Provide the [X, Y] coordinate of the cell's center where the given text is located.  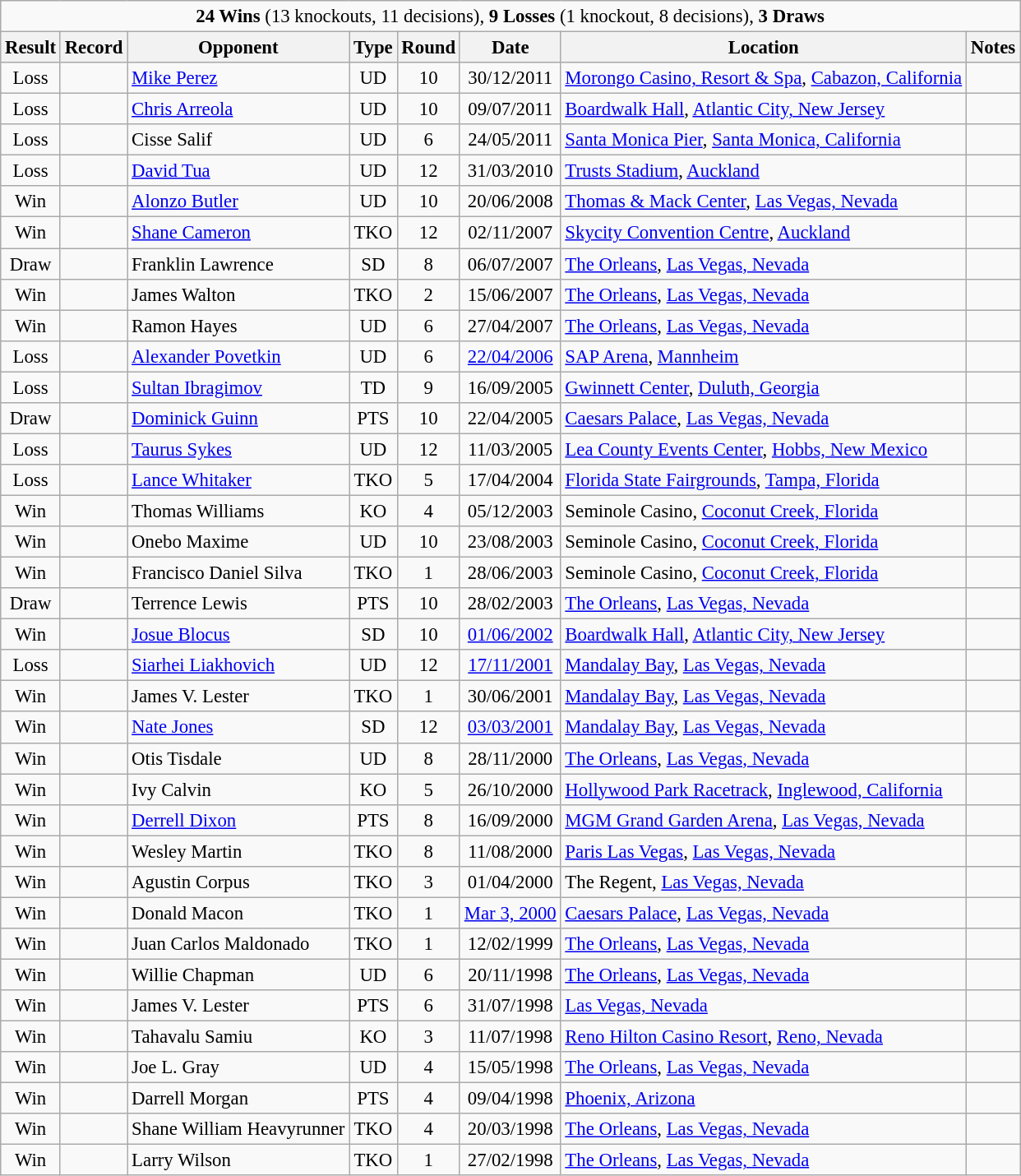
Location [763, 48]
26/10/2000 [510, 789]
Skycity Convention Centre, Auckland [763, 233]
23/08/2003 [510, 542]
Las Vegas, Nevada [763, 1006]
The Regent, Las Vegas, Nevada [763, 882]
Josue Blocus [238, 635]
20/11/1998 [510, 975]
Cisse Salif [238, 140]
Thomas & Mack Center, Las Vegas, Nevada [763, 201]
2 [428, 294]
09/07/2011 [510, 109]
02/11/2007 [510, 233]
Nate Jones [238, 728]
Florida State Fairgrounds, Tampa, Florida [763, 480]
12/02/1999 [510, 944]
09/04/1998 [510, 1099]
Siarhei Liakhovich [238, 665]
22/04/2006 [510, 356]
SAP Arena, Mannheim [763, 356]
31/03/2010 [510, 171]
22/04/2005 [510, 419]
Type [373, 48]
31/07/1998 [510, 1006]
Tahavalu Samiu [238, 1037]
Phoenix, Arizona [763, 1099]
Notes [993, 48]
Ramon Hayes [238, 326]
28/11/2000 [510, 758]
Sultan Ibragimov [238, 387]
Trusts Stadium, Auckland [763, 171]
15/05/1998 [510, 1067]
Otis Tisdale [238, 758]
Hollywood Park Racetrack, Inglewood, California [763, 789]
20/06/2008 [510, 201]
Taurus Sykes [238, 449]
Mike Perez [238, 78]
Terrence Lewis [238, 604]
Chris Arreola [238, 109]
11/03/2005 [510, 449]
Darrell Morgan [238, 1099]
Reno Hilton Casino Resort, Reno, Nevada [763, 1037]
27/02/1998 [510, 1160]
16/09/2000 [510, 820]
James Walton [238, 294]
30/12/2011 [510, 78]
03/03/2001 [510, 728]
28/06/2003 [510, 573]
Gwinnett Center, Duluth, Georgia [763, 387]
Alexander Povetkin [238, 356]
MGM Grand Garden Arena, Las Vegas, Nevada [763, 820]
Shane William Heavyrunner [238, 1129]
Mar 3, 2000 [510, 913]
Round [428, 48]
Lance Whitaker [238, 480]
24/05/2011 [510, 140]
17/11/2001 [510, 665]
Agustin Corpus [238, 882]
01/06/2002 [510, 635]
Alonzo Butler [238, 201]
Thomas Williams [238, 511]
Paris Las Vegas, Las Vegas, Nevada [763, 851]
Larry Wilson [238, 1160]
Franklin Lawrence [238, 264]
Santa Monica Pier, Santa Monica, California [763, 140]
28/02/2003 [510, 604]
20/03/1998 [510, 1129]
9 [428, 387]
11/08/2000 [510, 851]
17/04/2004 [510, 480]
Shane Cameron [238, 233]
Derrell Dixon [238, 820]
Dominick Guinn [238, 419]
Onebo Maxime [238, 542]
15/06/2007 [510, 294]
01/04/2000 [510, 882]
Willie Chapman [238, 975]
Morongo Casino, Resort & Spa, Cabazon, California [763, 78]
05/12/2003 [510, 511]
30/06/2001 [510, 697]
Record [94, 48]
Wesley Martin [238, 851]
David Tua [238, 171]
Opponent [238, 48]
Date [510, 48]
11/07/1998 [510, 1037]
Lea County Events Center, Hobbs, New Mexico [763, 449]
Juan Carlos Maldonado [238, 944]
Francisco Daniel Silva [238, 573]
27/04/2007 [510, 326]
Result [31, 48]
16/09/2005 [510, 387]
24 Wins (13 knockouts, 11 decisions), 9 Losses (1 knockout, 8 decisions), 3 Draws [510, 16]
TD [373, 387]
06/07/2007 [510, 264]
Ivy Calvin [238, 789]
Joe L. Gray [238, 1067]
Donald Macon [238, 913]
